Output the (X, Y) coordinate of the center of the cell containing the given text.  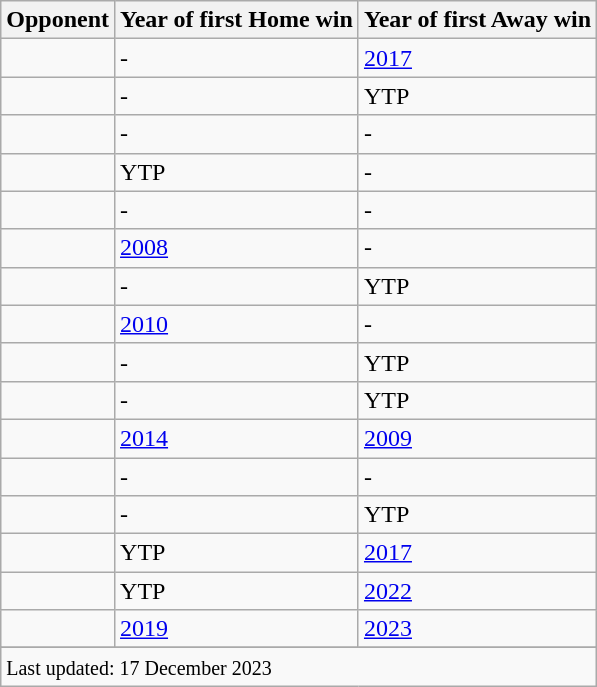
2010 (237, 324)
Opponent (58, 20)
2008 (237, 248)
2009 (477, 438)
2022 (477, 591)
2019 (237, 629)
Year of first Home win (237, 20)
2023 (477, 629)
2014 (237, 438)
Year of first Away win (477, 20)
Last updated: 17 December 2023 (299, 667)
